Return the [x, y] coordinate for the center point of the cell that contains the specified text.  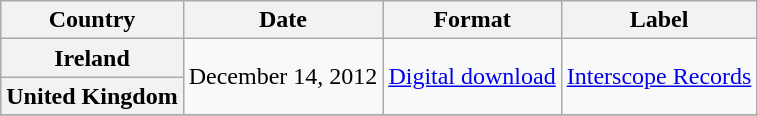
Digital download [472, 77]
United Kingdom [92, 96]
Date [283, 20]
December 14, 2012 [283, 77]
Ireland [92, 58]
Country [92, 20]
Interscope Records [659, 77]
Format [472, 20]
Label [659, 20]
